Capture the cell that displays the provided text and extract its (X, Y) central coordinate. 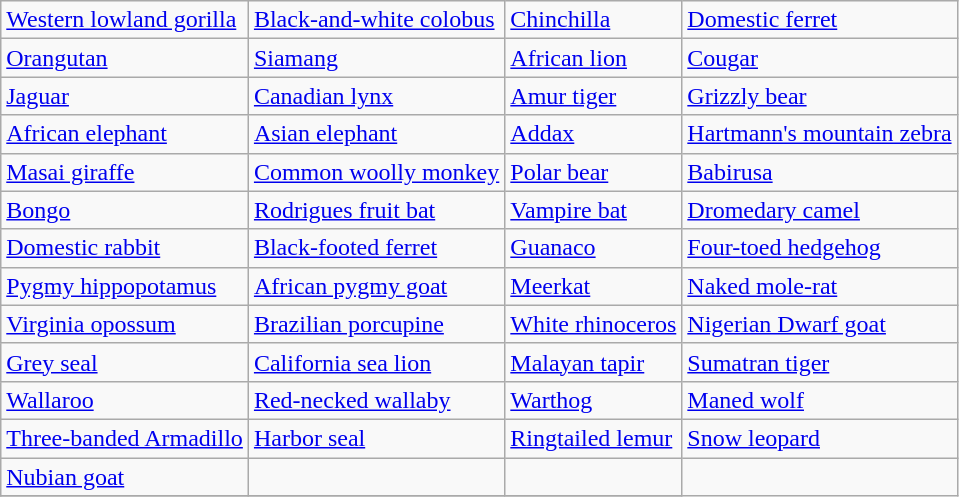
African lion (594, 58)
Meerkat (594, 286)
Three-banded Armadillo (125, 438)
Naked mole-rat (820, 286)
Black-footed ferret (376, 248)
Chinchilla (594, 20)
Red-necked wallaby (376, 400)
Babirusa (820, 172)
Dromedary camel (820, 210)
Amur tiger (594, 96)
Snow leopard (820, 438)
Addax (594, 134)
Four-toed hedgehog (820, 248)
Pygmy hippopotamus (125, 286)
Canadian lynx (376, 96)
Asian elephant (376, 134)
Common woolly monkey (376, 172)
Brazilian porcupine (376, 324)
Bongo (125, 210)
Black-and-white colobus (376, 20)
Malayan tapir (594, 362)
Polar bear (594, 172)
Sumatran tiger (820, 362)
African pygmy goat (376, 286)
Siamang (376, 58)
Wallaroo (125, 400)
Grizzly bear (820, 96)
Nigerian Dwarf goat (820, 324)
Nubian goat (125, 477)
Guanaco (594, 248)
Masai giraffe (125, 172)
Virginia opossum (125, 324)
Domestic rabbit (125, 248)
Vampire bat (594, 210)
Harbor seal (376, 438)
White rhinoceros (594, 324)
Hartmann's mountain zebra (820, 134)
Domestic ferret (820, 20)
Jaguar (125, 96)
Ringtailed lemur (594, 438)
Orangutan (125, 58)
Grey seal (125, 362)
Maned wolf (820, 400)
African elephant (125, 134)
Cougar (820, 58)
California sea lion (376, 362)
Rodrigues fruit bat (376, 210)
Western lowland gorilla (125, 20)
Warthog (594, 400)
